Search for the cell housing the specified text and yield its (X, Y) center coordinate. 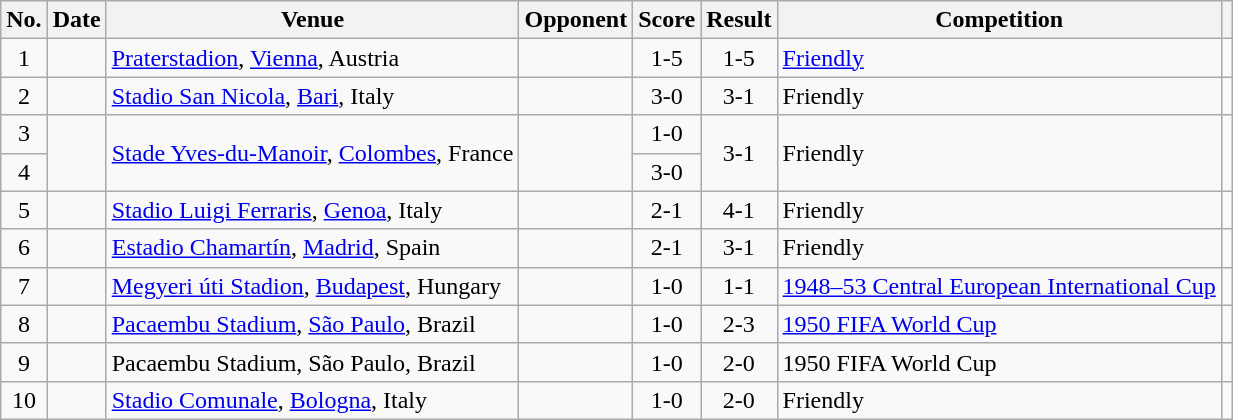
8 (24, 324)
Date (76, 20)
Result (739, 20)
Opponent (576, 20)
2 (24, 96)
Stadio Luigi Ferraris, Genoa, Italy (312, 210)
Stadio Comunale, Bologna, Italy (312, 400)
9 (24, 362)
Score (667, 20)
4 (24, 172)
1948–53 Central European International Cup (999, 286)
3 (24, 134)
Stadio San Nicola, Bari, Italy (312, 96)
10 (24, 400)
1-1 (739, 286)
2-3 (739, 324)
Megyeri úti Stadion, Budapest, Hungary (312, 286)
6 (24, 248)
Stade Yves-du-Manoir, Colombes, France (312, 153)
No. (24, 20)
4-1 (739, 210)
Competition (999, 20)
5 (24, 210)
Venue (312, 20)
1 (24, 58)
Praterstadion, Vienna, Austria (312, 58)
7 (24, 286)
Estadio Chamartín, Madrid, Spain (312, 248)
